Extract the (x, y) coordinate from the center of the cell holding the provided text.  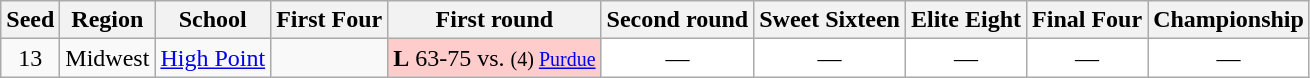
L 63-75 vs. (4) Purdue (494, 58)
Midwest (108, 58)
Final Four (1088, 20)
School (213, 20)
Region (108, 20)
13 (30, 58)
Sweet Sixteen (830, 20)
Elite Eight (966, 20)
Second round (678, 20)
First Four (330, 20)
Seed (30, 20)
Championship (1229, 20)
First round (494, 20)
High Point (213, 58)
